Find where the given text appears and provide that cell's center as (X, Y) coordinate. 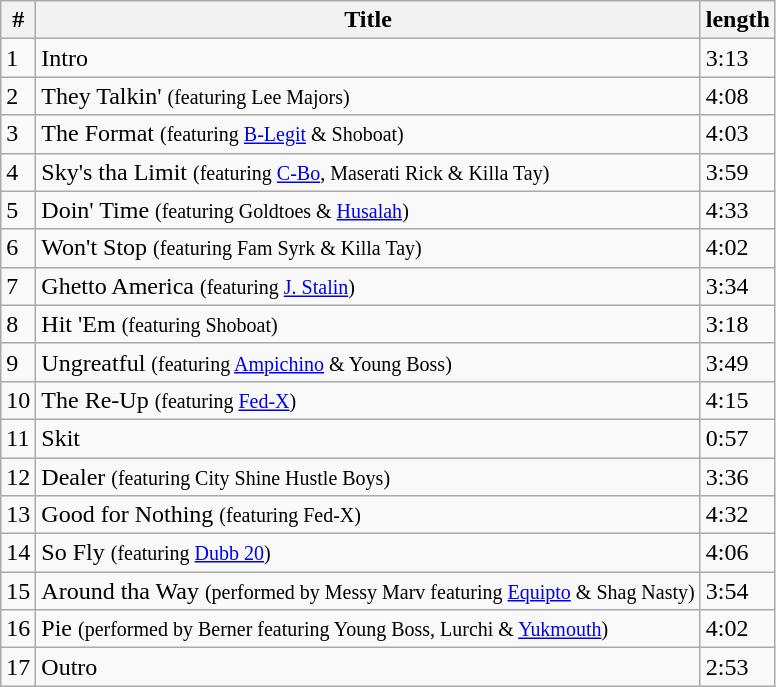
6 (18, 248)
The Format (featuring B-Legit & Shoboat) (368, 134)
4:06 (738, 553)
9 (18, 362)
# (18, 20)
4:33 (738, 210)
3 (18, 134)
3:49 (738, 362)
Around tha Way (performed by Messy Marv featuring Equipto & Shag Nasty) (368, 591)
15 (18, 591)
Title (368, 20)
3:13 (738, 58)
Ghetto America (featuring J. Stalin) (368, 286)
13 (18, 515)
1 (18, 58)
3:34 (738, 286)
11 (18, 438)
Pie (performed by Berner featuring Young Boss, Lurchi & Yukmouth) (368, 629)
2 (18, 96)
3:54 (738, 591)
They Talkin' (featuring Lee Majors) (368, 96)
3:18 (738, 324)
4:08 (738, 96)
12 (18, 477)
14 (18, 553)
4:03 (738, 134)
So Fly (featuring Dubb 20) (368, 553)
Ungreatful (featuring Ampichino & Young Boss) (368, 362)
Intro (368, 58)
4:32 (738, 515)
Outro (368, 667)
Hit 'Em (featuring Shoboat) (368, 324)
length (738, 20)
2:53 (738, 667)
Skit (368, 438)
Dealer (featuring City Shine Hustle Boys) (368, 477)
4:15 (738, 400)
16 (18, 629)
Sky's tha Limit (featuring C-Bo, Maserati Rick & Killa Tay) (368, 172)
7 (18, 286)
0:57 (738, 438)
3:36 (738, 477)
Won't Stop (featuring Fam Syrk & Killa Tay) (368, 248)
8 (18, 324)
The Re-Up (featuring Fed-X) (368, 400)
10 (18, 400)
4 (18, 172)
5 (18, 210)
3:59 (738, 172)
17 (18, 667)
Doin' Time (featuring Goldtoes & Husalah) (368, 210)
Good for Nothing (featuring Fed-X) (368, 515)
